Scan for the cell matching the given text and deliver its [X, Y] coordinate at center. 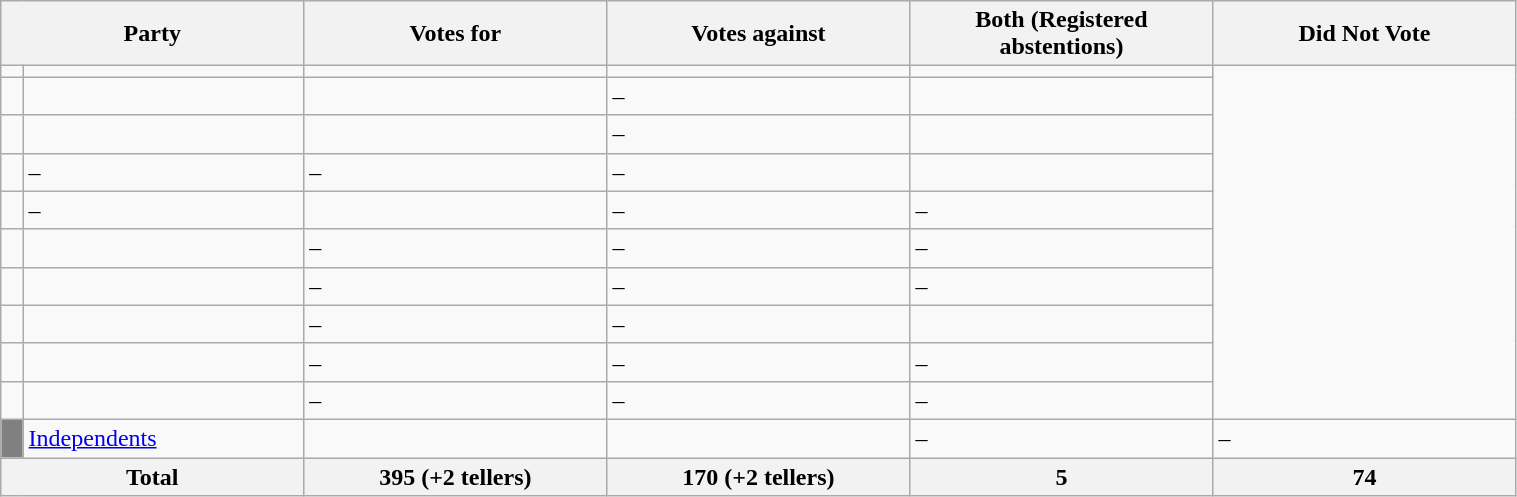
Independents [164, 438]
Party [152, 34]
395 (+2 tellers) [456, 477]
Total [152, 477]
170 (+2 tellers) [758, 477]
74 [1364, 477]
Both (Registered abstentions) [1062, 34]
Did Not Vote [1364, 34]
Votes for [456, 34]
5 [1062, 477]
Votes against [758, 34]
